Extract the [x, y] coordinate from the center of the cell holding the provided text.  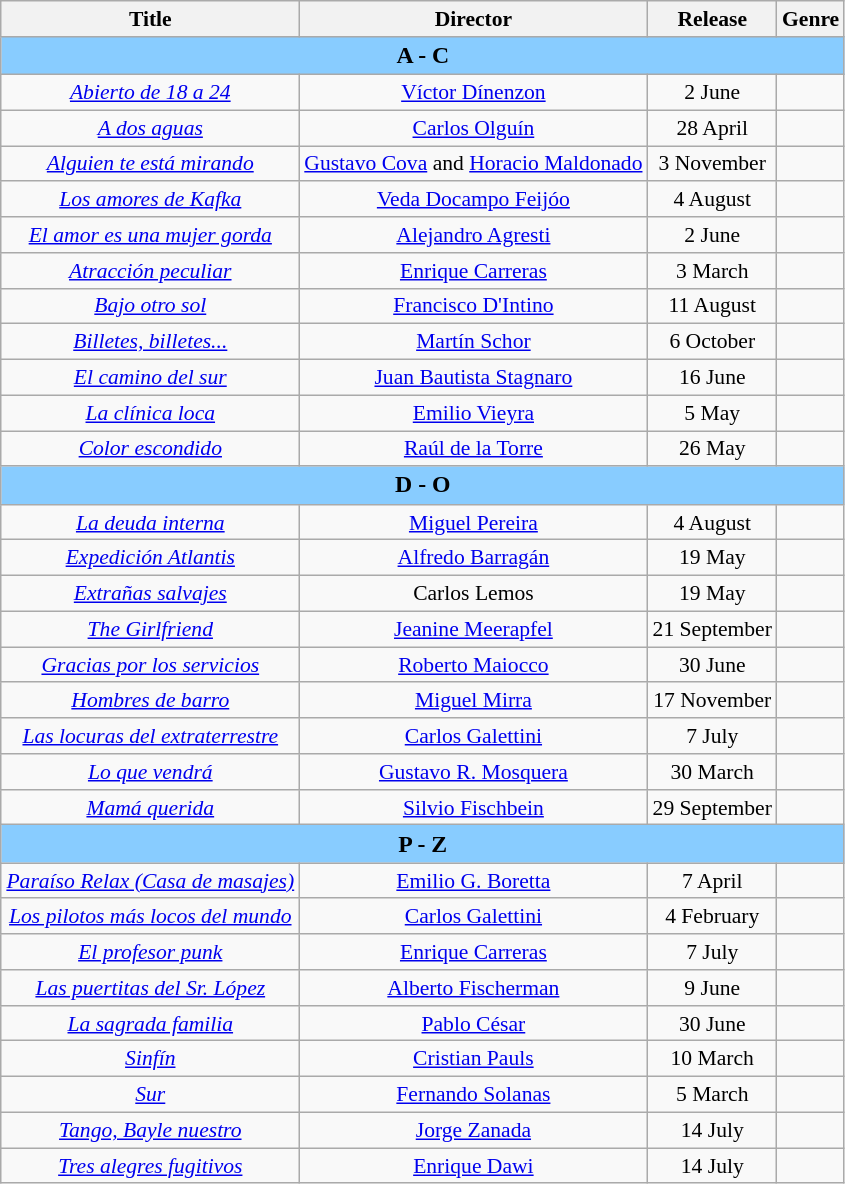
Fernando Solanas [473, 1095]
4 February [712, 917]
7 April [712, 881]
30 March [712, 772]
El camino del sur [150, 378]
Expedición Atlantis [150, 558]
Silvio Fischbein [473, 808]
Miguel Pereira [473, 523]
Gustavo Cova and Horacio Maldonado [473, 164]
Emilio G. Boretta [473, 881]
Extrañas salvajes [150, 594]
Roberto Maiocco [473, 665]
El amor es una mujer gorda [150, 235]
Alguien te está mirando [150, 164]
D - O [422, 486]
El profesor punk [150, 952]
5 May [712, 413]
Martín Schor [473, 342]
Enrique Dawi [473, 1166]
Color escondido [150, 449]
Atracción peculiar [150, 271]
P - Z [422, 844]
9 June [712, 988]
Jorge Zanada [473, 1131]
Los pilotos más locos del mundo [150, 917]
Los amores de Kafka [150, 200]
Sur [150, 1095]
Pablo César [473, 1024]
Raúl de la Torre [473, 449]
Cristian Pauls [473, 1059]
28 April [712, 128]
Hombres de barro [150, 701]
Bajo otro sol [150, 306]
Billetes, billetes... [150, 342]
Tango, Bayle nuestro [150, 1131]
Lo que vendrá [150, 772]
5 March [712, 1095]
21 September [712, 629]
A - C [422, 56]
Miguel Mirra [473, 701]
Mamá querida [150, 808]
Carlos Olguín [473, 128]
Francisco D'Intino [473, 306]
Title [150, 19]
3 November [712, 164]
La sagrada familia [150, 1024]
10 March [712, 1059]
17 November [712, 701]
29 September [712, 808]
6 October [712, 342]
Veda Docampo Feijóo [473, 200]
Genre [810, 19]
Abierto de 18 a 24 [150, 93]
A dos aguas [150, 128]
Jeanine Meerapfel [473, 629]
Paraíso Relax (Casa de masajes) [150, 881]
La clínica loca [150, 413]
Las locuras del extraterrestre [150, 736]
Tres alegres fugitivos [150, 1166]
Gustavo R. Mosquera [473, 772]
26 May [712, 449]
Sinfín [150, 1059]
16 June [712, 378]
3 March [712, 271]
La deuda interna [150, 523]
Alberto Fischerman [473, 988]
11 August [712, 306]
Gracias por los servicios [150, 665]
Las puertitas del Sr. López [150, 988]
Director [473, 19]
Víctor Dínenzon [473, 93]
Alfredo Barragán [473, 558]
Juan Bautista Stagnaro [473, 378]
The Girlfriend [150, 629]
Alejandro Agresti [473, 235]
Carlos Lemos [473, 594]
Release [712, 19]
Emilio Vieyra [473, 413]
